Capture the cell that displays the provided text and extract its [X, Y] central coordinate. 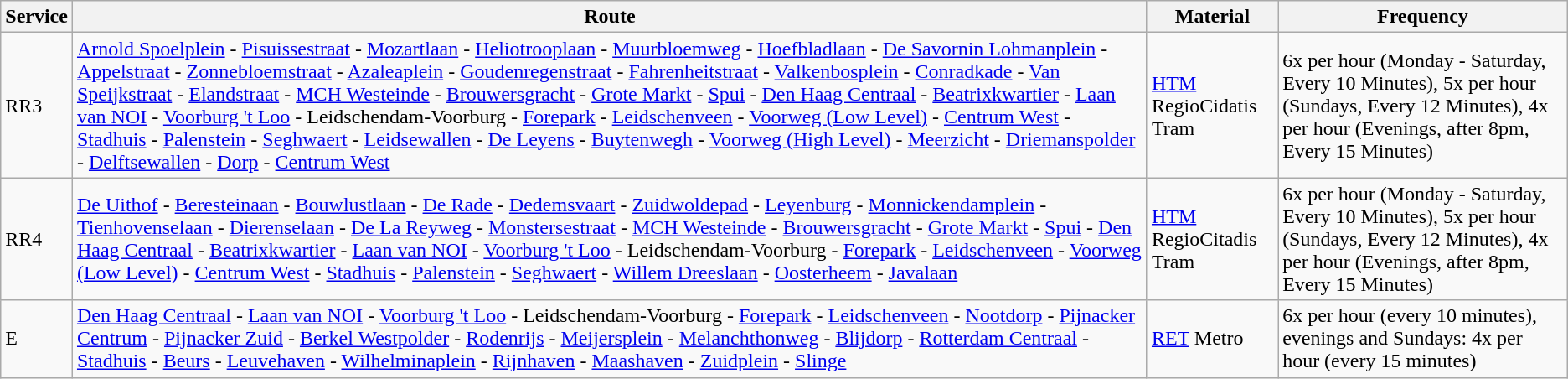
RR4 [37, 239]
Material [1212, 17]
E [37, 339]
Frequency [1423, 17]
RR3 [37, 106]
6x per hour (every 10 minutes), evenings and Sundays: 4x per hour (every 15 minutes) [1423, 339]
Service [37, 17]
Route [610, 17]
HTM RegioCidatis Tram [1212, 106]
HTM RegioCitadis Tram [1212, 239]
RET Metro [1212, 339]
